Determine the [x, y] coordinate at the center of the cell enclosing the given text.  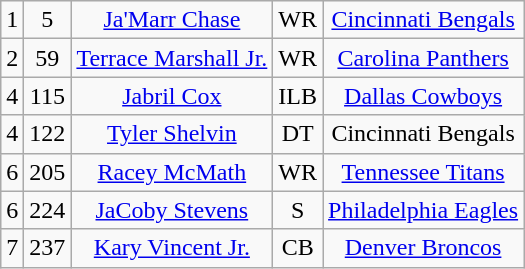
DT [298, 134]
Jabril Cox [172, 96]
Kary Vincent Jr. [172, 248]
224 [48, 210]
Tyler Shelvin [172, 134]
2 [12, 58]
59 [48, 58]
5 [48, 20]
Dallas Cowboys [424, 96]
122 [48, 134]
7 [12, 248]
Racey McMath [172, 172]
CB [298, 248]
Carolina Panthers [424, 58]
Tennessee Titans [424, 172]
Denver Broncos [424, 248]
ILB [298, 96]
Terrace Marshall Jr. [172, 58]
Ja'Marr Chase [172, 20]
S [298, 210]
115 [48, 96]
237 [48, 248]
205 [48, 172]
Philadelphia Eagles [424, 210]
1 [12, 20]
JaCoby Stevens [172, 210]
